For the text-containing cell, return its midpoint in (x, y) coordinate format. 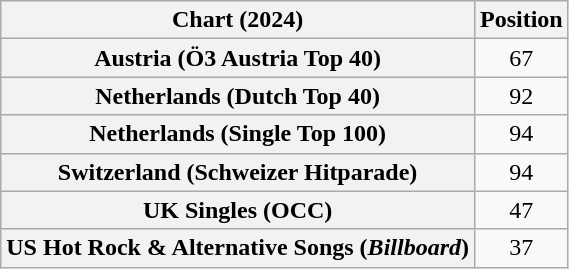
67 (521, 58)
Netherlands (Single Top 100) (238, 134)
Chart (2024) (238, 20)
37 (521, 248)
Switzerland (Schweizer Hitparade) (238, 172)
UK Singles (OCC) (238, 210)
US Hot Rock & Alternative Songs (Billboard) (238, 248)
Austria (Ö3 Austria Top 40) (238, 58)
Position (521, 20)
92 (521, 96)
Netherlands (Dutch Top 40) (238, 96)
47 (521, 210)
